Locate the cell with the specified text and output its (x, y) center coordinate. 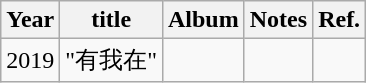
Year (30, 20)
title (112, 20)
Album (203, 20)
Ref. (340, 20)
2019 (30, 60)
"有我在" (112, 60)
Notes (278, 20)
